Return [x, y] of the center of cell containing provided text 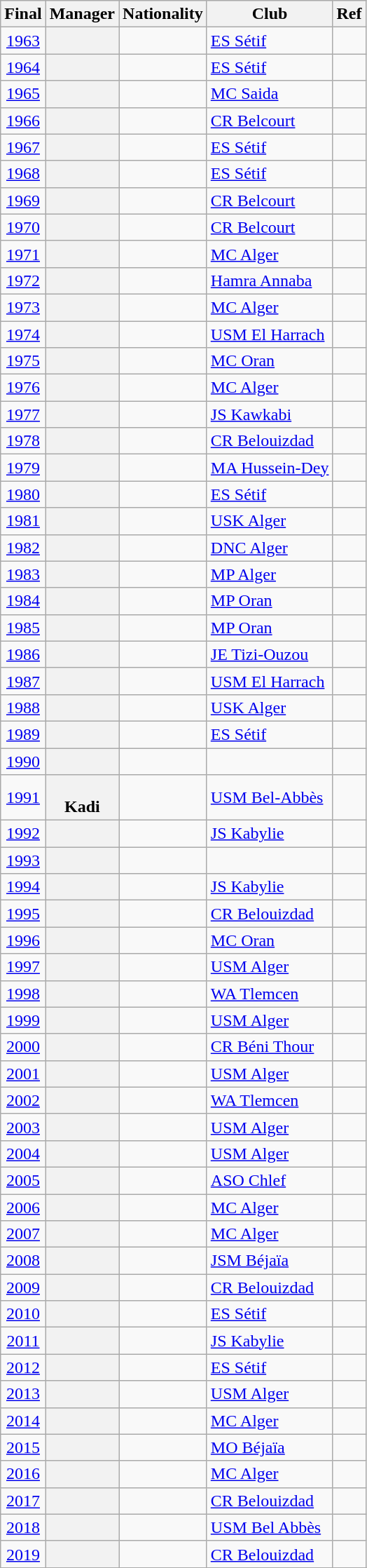
2019 [23, 1554]
2012 [23, 1367]
1968 [23, 174]
2006 [23, 1207]
Final [23, 14]
1997 [23, 967]
MA Hussein-Dey [270, 468]
Club [270, 14]
Nationality [163, 14]
1964 [23, 67]
USM Bel-Abbès [270, 798]
2007 [23, 1234]
1974 [23, 334]
Hamra Annaba [270, 281]
1983 [23, 574]
JSM Béjaïa [270, 1261]
2010 [23, 1314]
1982 [23, 548]
1971 [23, 254]
CR Béni Thour [270, 1047]
1972 [23, 281]
1998 [23, 994]
2001 [23, 1074]
Ref [349, 14]
1988 [23, 708]
1965 [23, 94]
Kadi [82, 798]
2011 [23, 1341]
1973 [23, 307]
1977 [23, 414]
1999 [23, 1020]
2015 [23, 1447]
2004 [23, 1154]
1979 [23, 468]
1985 [23, 628]
2016 [23, 1474]
1975 [23, 361]
2003 [23, 1127]
2005 [23, 1180]
1978 [23, 441]
MO Béjaïa [270, 1447]
JE Tizi-Ouzou [270, 654]
MP Alger [270, 574]
1995 [23, 914]
1984 [23, 601]
1966 [23, 121]
2013 [23, 1394]
2000 [23, 1047]
2014 [23, 1421]
1993 [23, 860]
1980 [23, 494]
1986 [23, 654]
JS Kawkabi [270, 414]
ASO Chlef [270, 1180]
1963 [23, 41]
2017 [23, 1501]
2008 [23, 1261]
DNC Alger [270, 548]
1996 [23, 940]
1989 [23, 734]
1976 [23, 388]
MC Saida [270, 94]
1994 [23, 887]
1987 [23, 681]
Manager [82, 14]
1992 [23, 834]
1990 [23, 761]
2002 [23, 1100]
1967 [23, 147]
USM Bel Abbès [270, 1527]
1969 [23, 201]
1981 [23, 521]
2018 [23, 1527]
1991 [23, 798]
1970 [23, 227]
2009 [23, 1287]
